Identify which cell holds the provided text, then report its [x, y] central coordinate. 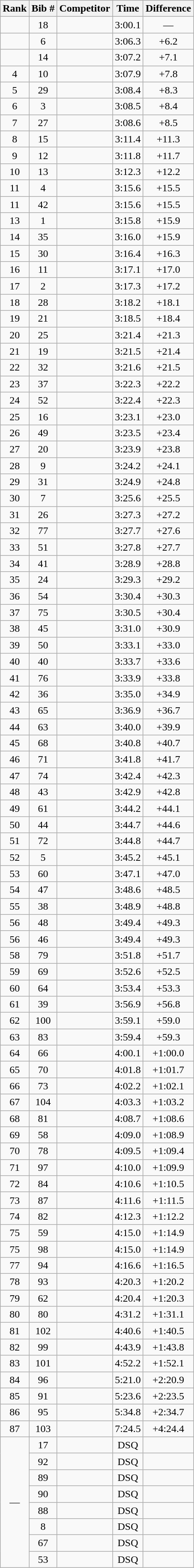
+1:11.5 [168, 1200]
3:18.2 [128, 302]
3:17.3 [128, 286]
3:48.6 [128, 890]
+1:43.8 [168, 1347]
3:59.1 [128, 1021]
3:27.8 [128, 547]
3:21.4 [128, 335]
Rank [15, 9]
3:33.1 [128, 645]
3:22.3 [128, 384]
4:00.1 [128, 1053]
55 [15, 906]
+40.7 [168, 743]
4:01.8 [128, 1070]
+1:16.5 [168, 1266]
+30.9 [168, 629]
+33.8 [168, 678]
+1:20.3 [168, 1298]
3:40.8 [128, 743]
+1:12.2 [168, 1216]
4:02.2 [128, 1086]
91 [43, 1396]
7:24.5 [128, 1429]
+24.8 [168, 482]
+30.3 [168, 596]
3:27.3 [128, 515]
3:16.0 [128, 237]
3:52.6 [128, 971]
3:21.6 [128, 368]
+51.7 [168, 955]
+1:01.7 [168, 1070]
5:23.6 [128, 1396]
3:07.9 [128, 74]
+17.2 [168, 286]
+8.3 [168, 90]
3:44.7 [128, 825]
+6.2 [168, 41]
102 [43, 1331]
4:11.6 [128, 1200]
+4:24.4 [168, 1429]
5:21.0 [128, 1380]
104 [43, 1102]
3:35.0 [128, 694]
+1:52.1 [168, 1363]
+1:00.0 [168, 1053]
4:20.4 [128, 1298]
+23.4 [168, 433]
4:20.3 [128, 1282]
4:12.3 [128, 1216]
100 [43, 1021]
+1:08.6 [168, 1119]
+29.2 [168, 580]
3:40.0 [128, 727]
+24.1 [168, 465]
3:08.5 [128, 106]
+17.0 [168, 270]
3:53.4 [128, 988]
+48.5 [168, 890]
4:52.2 [128, 1363]
3:45.2 [128, 857]
+39.9 [168, 727]
+27.2 [168, 515]
3:00.1 [128, 25]
3:07.2 [128, 57]
3:17.1 [128, 270]
Competitor [85, 9]
Bib # [43, 9]
95 [43, 1412]
98 [43, 1249]
+11.3 [168, 139]
+2:23.5 [168, 1396]
3:28.9 [128, 564]
+48.8 [168, 906]
+42.3 [168, 776]
+18.1 [168, 302]
96 [43, 1380]
2 [43, 286]
4:10.0 [128, 1167]
+8.4 [168, 106]
86 [15, 1412]
+21.4 [168, 351]
+27.7 [168, 547]
+36.7 [168, 710]
+56.8 [168, 1004]
3:29.3 [128, 580]
3:18.5 [128, 319]
3:23.5 [128, 433]
+18.4 [168, 319]
+8.5 [168, 123]
90 [43, 1494]
4:43.9 [128, 1347]
1 [43, 221]
+1:40.5 [168, 1331]
4:09.5 [128, 1151]
4:03.3 [128, 1102]
+23.0 [168, 416]
3:44.8 [128, 841]
+2:20.9 [168, 1380]
3:16.4 [128, 253]
3:27.7 [128, 531]
+47.0 [168, 874]
+25.5 [168, 498]
3:12.3 [128, 172]
+21.3 [168, 335]
+1:08.9 [168, 1135]
+34.9 [168, 694]
+28.8 [168, 564]
33 [15, 547]
+1:02.1 [168, 1086]
3:06.3 [128, 41]
88 [43, 1510]
+23.8 [168, 449]
103 [43, 1429]
92 [43, 1461]
4:40.6 [128, 1331]
22 [15, 368]
101 [43, 1363]
+41.7 [168, 760]
3:21.5 [128, 351]
99 [43, 1347]
+1:03.2 [168, 1102]
3:24.2 [128, 465]
3:23.1 [128, 416]
+21.5 [168, 368]
+7.8 [168, 74]
3:15.8 [128, 221]
3:42.4 [128, 776]
3:24.9 [128, 482]
3:51.8 [128, 955]
Difference [168, 9]
3:41.8 [128, 760]
+59.3 [168, 1037]
+53.3 [168, 988]
+27.6 [168, 531]
4:16.6 [128, 1266]
+33.6 [168, 661]
+44.7 [168, 841]
3:30.4 [128, 596]
+12.2 [168, 172]
+1:20.2 [168, 1282]
3:30.5 [128, 612]
34 [15, 564]
85 [15, 1396]
3:11.4 [128, 139]
3:23.9 [128, 449]
+1:31.1 [168, 1315]
3:59.4 [128, 1037]
+42.8 [168, 792]
12 [43, 155]
76 [43, 678]
3:33.7 [128, 661]
+16.3 [168, 253]
4:10.6 [128, 1184]
+59.0 [168, 1021]
4:31.2 [128, 1315]
+44.6 [168, 825]
4:09.0 [128, 1135]
+22.2 [168, 384]
+11.7 [168, 155]
3:44.2 [128, 808]
89 [43, 1478]
3 [43, 106]
3:47.1 [128, 874]
+1:10.5 [168, 1184]
3:48.9 [128, 906]
3:56.9 [128, 1004]
94 [43, 1266]
+44.1 [168, 808]
+1:09.9 [168, 1167]
97 [43, 1167]
3:42.9 [128, 792]
5:34.8 [128, 1412]
3:31.0 [128, 629]
+7.1 [168, 57]
23 [15, 384]
3:36.9 [128, 710]
4:08.7 [128, 1119]
3:33.9 [128, 678]
+45.1 [168, 857]
+2:34.7 [168, 1412]
Time [128, 9]
93 [43, 1282]
3:08.6 [128, 123]
3:22.4 [128, 400]
3:25.6 [128, 498]
+1:09.4 [168, 1151]
+22.3 [168, 400]
3:08.4 [128, 90]
+52.5 [168, 971]
+30.4 [168, 612]
+33.0 [168, 645]
3:11.8 [128, 155]
